Scan for the cell matching the given text and deliver its (X, Y) coordinate at center. 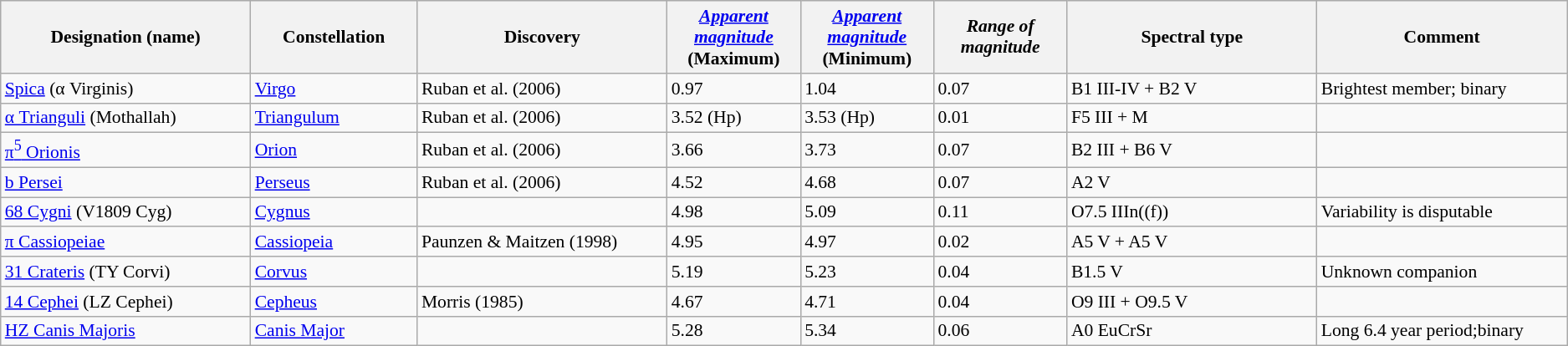
Cassiopeia (335, 242)
Virgo (335, 89)
A2 V (1193, 182)
O9 III + O9.5 V (1193, 302)
Discovery (542, 37)
0.01 (1000, 118)
4.98 (734, 212)
Perseus (335, 182)
31 Crateris (TY Corvi) (125, 272)
4.68 (866, 182)
5.19 (734, 272)
4.52 (734, 182)
4.97 (866, 242)
5.23 (866, 272)
Orion (335, 150)
π Cassiopeiae (125, 242)
Constellation (335, 37)
3.53 (Hp) (866, 118)
B1 III-IV + B2 V (1193, 89)
Cepheus (335, 302)
Brightest member; binary (1442, 89)
A0 EuCrSr (1193, 331)
Morris (1985) (542, 302)
Spectral type (1193, 37)
HZ Canis Majoris (125, 331)
5.28 (734, 331)
O7.5 IIIn((f)) (1193, 212)
68 Cygni (V1809 Cyg) (125, 212)
Range of magnitude (1000, 37)
Designation (name) (125, 37)
π5 Orionis (125, 150)
3.73 (866, 150)
Canis Major (335, 331)
B1.5 V (1193, 272)
Unknown companion (1442, 272)
5.09 (866, 212)
0.97 (734, 89)
Long 6.4 year period;binary (1442, 331)
B2 III + B6 V (1193, 150)
Triangulum (335, 118)
0.06 (1000, 331)
0.11 (1000, 212)
Comment (1442, 37)
14 Cephei (LZ Cephei) (125, 302)
Spica (α Virginis) (125, 89)
3.66 (734, 150)
Apparent magnitude (Minimum) (866, 37)
A5 V + A5 V (1193, 242)
3.52 (Hp) (734, 118)
Apparent magnitude (Maximum) (734, 37)
F5 III + M (1193, 118)
b Persei (125, 182)
Cygnus (335, 212)
4.67 (734, 302)
5.34 (866, 331)
Variability is disputable (1442, 212)
α Trianguli (Mothallah) (125, 118)
Corvus (335, 272)
4.71 (866, 302)
Paunzen & Maitzen (1998) (542, 242)
4.95 (734, 242)
1.04 (866, 89)
0.02 (1000, 242)
